Capture the cell that displays the provided text and extract its [x, y] central coordinate. 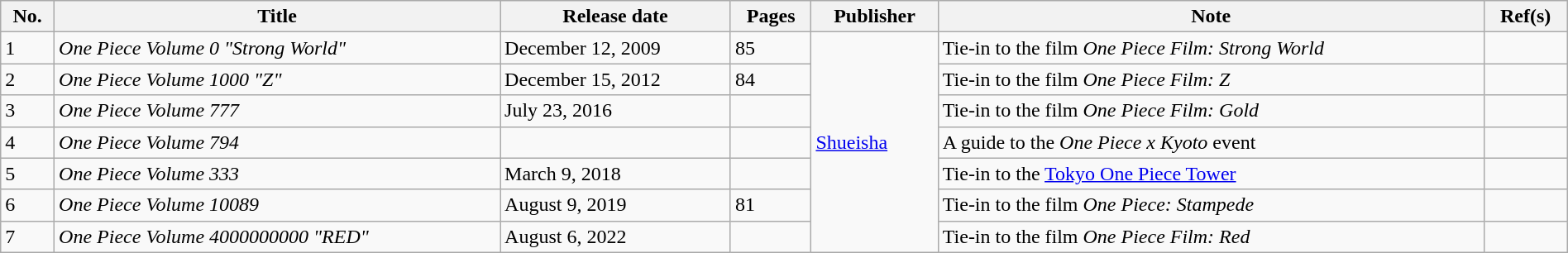
3 [28, 111]
7 [28, 236]
Tie-in to the film One Piece: Stampede [1211, 205]
A guide to the One Piece x Kyoto event [1211, 142]
No. [28, 17]
6 [28, 205]
Release date [615, 17]
One Piece Volume 794 [278, 142]
Ref(s) [1525, 17]
84 [771, 79]
85 [771, 48]
Tie-in to the film One Piece Film: Z [1211, 79]
August 9, 2019 [615, 205]
Tie-in to the Tokyo One Piece Tower [1211, 174]
Title [278, 17]
July 23, 2016 [615, 111]
One Piece Volume 10089 [278, 205]
Pages [771, 17]
Tie-in to the film One Piece Film: Gold [1211, 111]
August 6, 2022 [615, 236]
2 [28, 79]
One Piece Volume 777 [278, 111]
Tie-in to the film One Piece Film: Red [1211, 236]
Note [1211, 17]
March 9, 2018 [615, 174]
One Piece Volume 0 "Strong World" [278, 48]
One Piece Volume 333 [278, 174]
1 [28, 48]
Publisher [875, 17]
December 12, 2009 [615, 48]
Tie-in to the film One Piece Film: Strong World [1211, 48]
Shueisha [875, 142]
81 [771, 205]
4 [28, 142]
December 15, 2012 [615, 79]
5 [28, 174]
One Piece Volume 1000 "Z" [278, 79]
One Piece Volume 4000000000 "RED" [278, 236]
